Capture the cell that displays the provided text and extract its (X, Y) central coordinate. 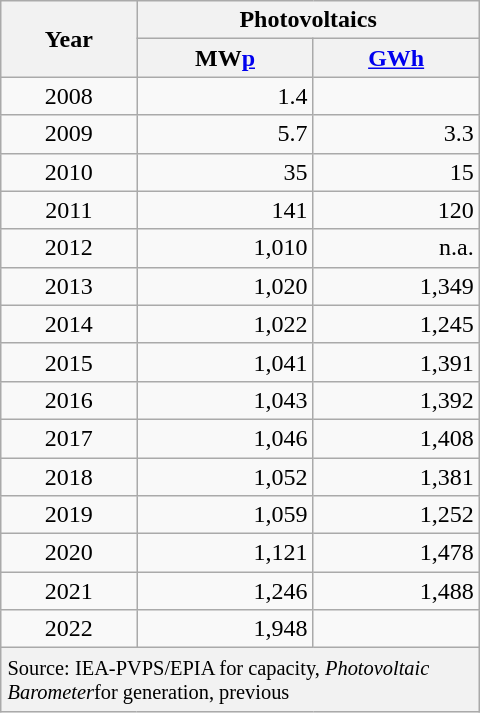
1,408 (396, 438)
n.a. (396, 248)
1,046 (225, 438)
2018 (69, 477)
2015 (69, 362)
1,052 (225, 477)
1,245 (396, 324)
1,488 (396, 591)
1,391 (396, 362)
1,022 (225, 324)
1,252 (396, 515)
2010 (69, 172)
1,010 (225, 248)
2008 (69, 96)
120 (396, 210)
1.4 (225, 96)
Source: IEA-PVPS/EPIA for capacity, Photovoltaic Barometerfor generation, previous (240, 680)
MWp (225, 58)
35 (225, 172)
2013 (69, 286)
1,121 (225, 553)
1,948 (225, 629)
3.3 (396, 134)
1,478 (396, 553)
1,381 (396, 477)
2019 (69, 515)
5.7 (225, 134)
2011 (69, 210)
1,392 (396, 400)
2014 (69, 324)
2012 (69, 248)
141 (225, 210)
1,041 (225, 362)
1,059 (225, 515)
2020 (69, 553)
1,349 (396, 286)
2016 (69, 400)
2022 (69, 629)
GWh (396, 58)
2021 (69, 591)
1,043 (225, 400)
1,020 (225, 286)
15 (396, 172)
Year (69, 39)
2009 (69, 134)
2017 (69, 438)
Photovoltaics (308, 20)
1,246 (225, 591)
